Find where the given text appears and provide that cell's center as (x, y) coordinate. 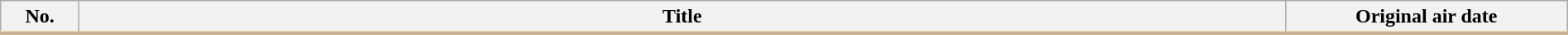
Title (681, 17)
Original air date (1426, 17)
No. (40, 17)
